For the text-containing cell, return its midpoint in [X, Y] coordinate format. 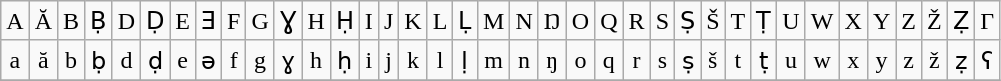
h [316, 60]
t [738, 60]
Ɣ [288, 21]
T [738, 21]
s [662, 60]
ṭ [764, 60]
ă [43, 60]
Ŋ [552, 21]
r [636, 60]
m [493, 60]
I [368, 21]
Ḍ [156, 21]
ʕ [988, 60]
z [909, 60]
X [853, 21]
Š [713, 21]
g [260, 60]
y [881, 60]
Y [881, 21]
ḍ [156, 60]
Ă [43, 21]
Q [609, 21]
Ḅ [99, 21]
i [368, 60]
R [636, 21]
ŋ [552, 60]
Ṭ [764, 21]
ḥ [344, 60]
k [413, 60]
o [580, 60]
N [524, 21]
U [791, 21]
A [15, 21]
S [662, 21]
J [388, 21]
Ǝ [208, 21]
x [853, 60]
ǝ [208, 60]
Z [909, 21]
e [183, 60]
K [413, 21]
Γ [988, 21]
d [126, 60]
b [72, 60]
B [72, 21]
q [609, 60]
w [822, 60]
E [183, 21]
G [260, 21]
Ṣ [688, 21]
u [791, 60]
Ḷ [466, 21]
ḷ [466, 60]
ž [934, 60]
f [233, 60]
l [440, 60]
ṣ [688, 60]
Ḥ [344, 21]
D [126, 21]
j [388, 60]
a [15, 60]
ẓ [961, 60]
H [316, 21]
O [580, 21]
Ž [934, 21]
ɣ [288, 60]
L [440, 21]
n [524, 60]
W [822, 21]
Ẓ [961, 21]
F [233, 21]
M [493, 21]
ḅ [99, 60]
š [713, 60]
